Identify which cell holds the provided text, then report its [X, Y] central coordinate. 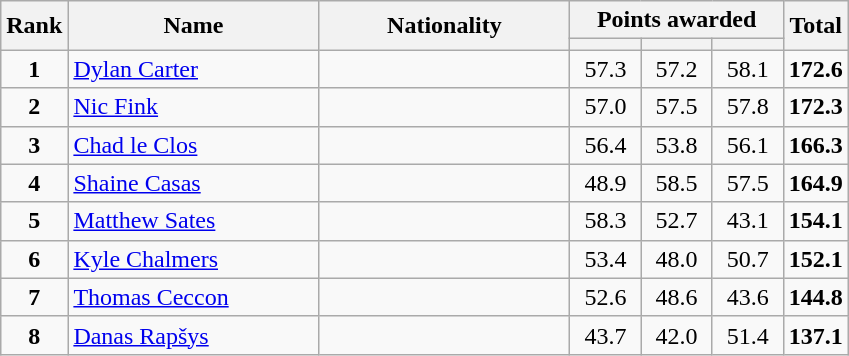
43.6 [748, 297]
43.7 [606, 335]
Dylan Carter [194, 69]
172.3 [816, 107]
58.1 [748, 69]
Thomas Ceccon [194, 297]
Danas Rapšys [194, 335]
57.8 [748, 107]
Matthew Sates [194, 221]
48.6 [676, 297]
Nationality [444, 26]
43.1 [748, 221]
Rank [34, 26]
Shaine Casas [194, 183]
57.0 [606, 107]
53.8 [676, 145]
4 [34, 183]
144.8 [816, 297]
137.1 [816, 335]
5 [34, 221]
Kyle Chalmers [194, 259]
Total [816, 26]
53.4 [606, 259]
164.9 [816, 183]
1 [34, 69]
7 [34, 297]
152.1 [816, 259]
48.0 [676, 259]
154.1 [816, 221]
57.3 [606, 69]
58.5 [676, 183]
Name [194, 26]
172.6 [816, 69]
42.0 [676, 335]
51.4 [748, 335]
50.7 [748, 259]
56.4 [606, 145]
Points awarded [676, 20]
8 [34, 335]
56.1 [748, 145]
Nic Fink [194, 107]
52.6 [606, 297]
48.9 [606, 183]
58.3 [606, 221]
2 [34, 107]
57.2 [676, 69]
166.3 [816, 145]
Chad le Clos [194, 145]
3 [34, 145]
6 [34, 259]
52.7 [676, 221]
